Capture the cell that displays the provided text and extract its (x, y) central coordinate. 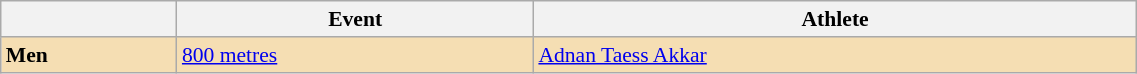
800 metres (355, 55)
Athlete (834, 19)
Men (89, 55)
Adnan Taess Akkar (834, 55)
Event (355, 19)
